Return [X, Y] of the center of cell containing provided text 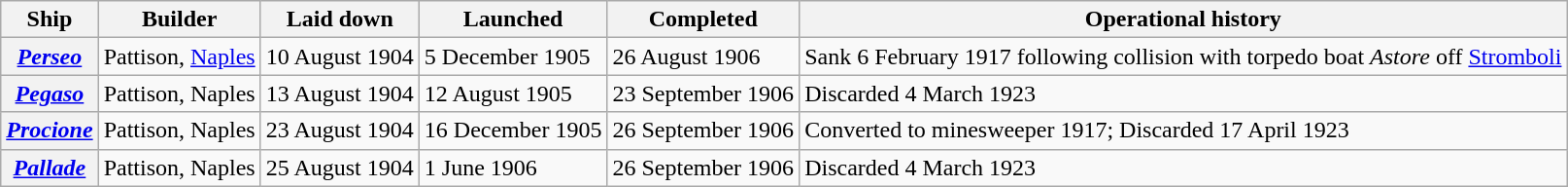
Operational history [1183, 19]
23 August 1904 [340, 131]
Sank 6 February 1917 following collision with torpedo boat Astore off Stromboli [1183, 56]
23 September 1906 [703, 93]
Pallade [50, 168]
5 December 1905 [513, 56]
Pegaso [50, 93]
1 June 1906 [513, 168]
Procione [50, 131]
13 August 1904 [340, 93]
10 August 1904 [340, 56]
Completed [703, 19]
16 December 1905 [513, 131]
Builder [179, 19]
Ship [50, 19]
Launched [513, 19]
26 August 1906 [703, 56]
25 August 1904 [340, 168]
12 August 1905 [513, 93]
Converted to minesweeper 1917; Discarded 17 April 1923 [1183, 131]
Perseo [50, 56]
Laid down [340, 19]
